For the text-containing cell, return its midpoint in [x, y] coordinate format. 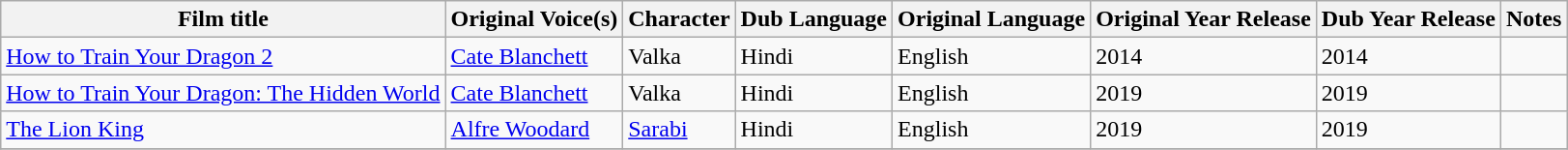
How to Train Your Dragon: The Hidden World [223, 93]
Original Language [991, 19]
Film title [223, 19]
Dub Year Release [1409, 19]
Original Year Release [1204, 19]
Notes [1533, 19]
Sarabi [679, 130]
The Lion King [223, 130]
Original Voice(s) [534, 19]
Alfre Woodard [534, 130]
Dub Language [813, 19]
How to Train Your Dragon 2 [223, 56]
Character [679, 19]
